Search for the cell housing the specified text and yield its (X, Y) center coordinate. 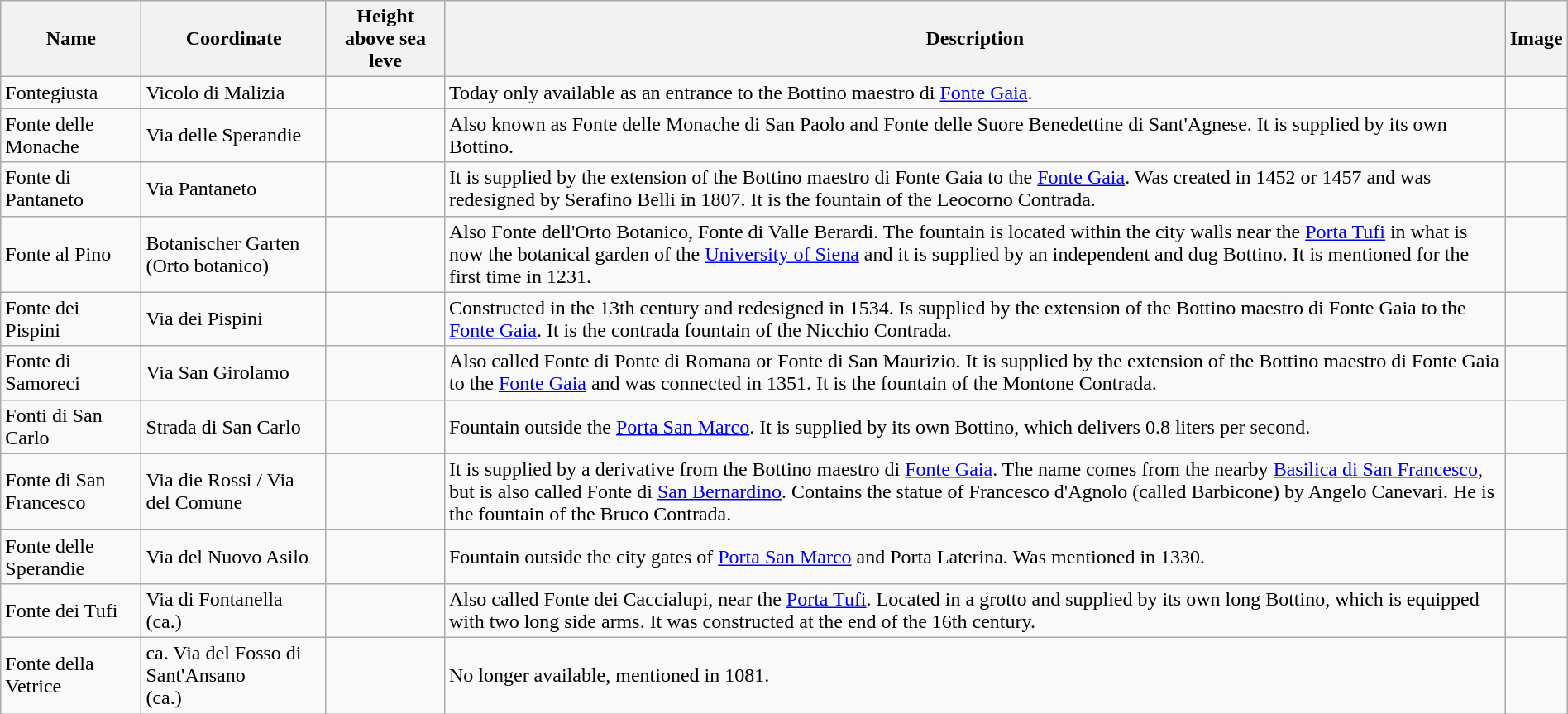
Strada di San Carlo (233, 427)
Fonti di San Carlo (71, 427)
Fonte dei Pispini (71, 319)
Vicolo di Malizia (233, 93)
Via di Fontanella (ca.) (233, 611)
Image (1537, 39)
Fontegiusta (71, 93)
Fonte dei Tufi (71, 611)
Fonte di San Francesco (71, 491)
Today only available as an entrance to the Bottino maestro di Fonte Gaia. (974, 93)
No longer available, mentioned in 1081. (974, 675)
Description (974, 39)
Via del Nuovo Asilo (233, 556)
Via die Rossi / Via del Comune (233, 491)
ca. Via del Fosso di Sant'Ansano (ca.) (233, 675)
Fonte al Pino (71, 254)
Fonte di Pantaneto (71, 189)
Also known as Fonte delle Monache di San Paolo and Fonte delle Suore Benedettine di Sant'Agnese. It is supplied by its own Bottino. (974, 136)
Fountain outside the city gates of Porta San Marco and Porta Laterina. Was mentioned in 1330. (974, 556)
Via dei Pispini (233, 319)
Fonte della Vetrice (71, 675)
Via Pantaneto (233, 189)
Fonte di Samoreci (71, 372)
Fonte delle Monache (71, 136)
Name (71, 39)
Botanischer Garten (Orto botanico) (233, 254)
Via San Girolamo (233, 372)
Height above sea leve (385, 39)
Fonte delle Sperandie (71, 556)
Via delle Sperandie (233, 136)
Fountain outside the Porta San Marco. It is supplied by its own Bottino, which delivers 0.8 liters per second. (974, 427)
Coordinate (233, 39)
